Return [X, Y] of the center of cell containing provided text 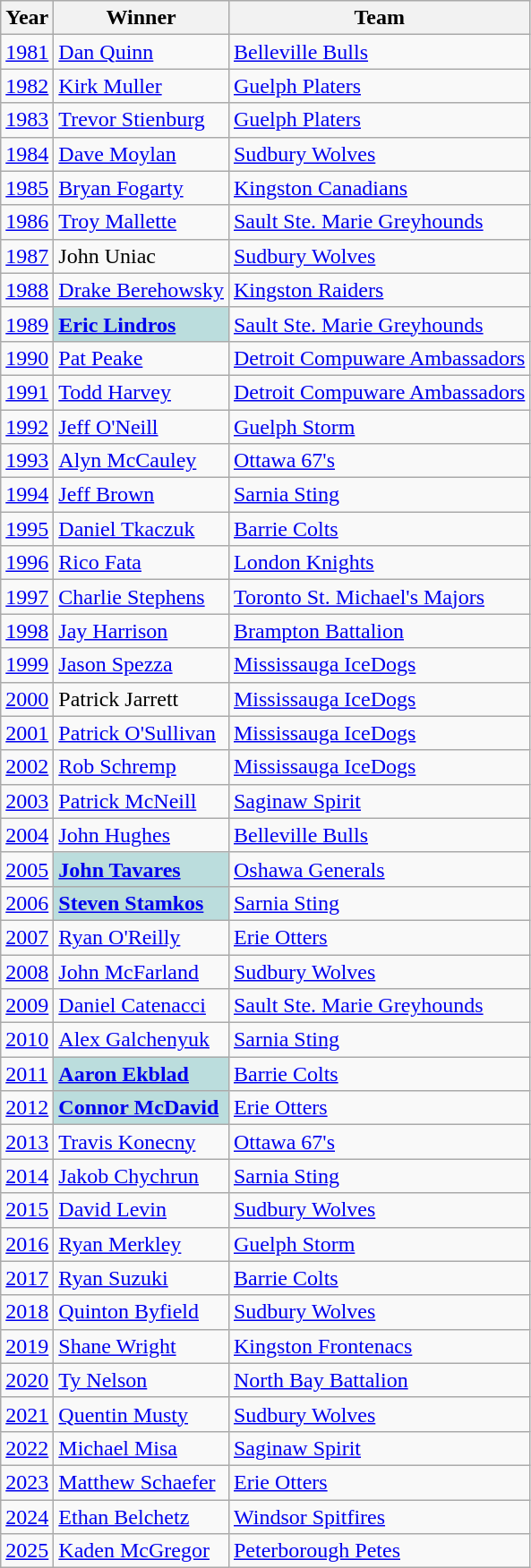
Patrick O'Sullivan [141, 733]
1994 [27, 495]
Kingston Canadians [379, 188]
2009 [27, 1006]
Ryan Suzuki [141, 1278]
Dan Quinn [141, 52]
2024 [27, 1517]
1996 [27, 563]
Eric Lindros [141, 324]
Charlie Stephens [141, 597]
Kirk Muller [141, 86]
2016 [27, 1244]
2018 [27, 1312]
2001 [27, 733]
Steven Stamkos [141, 903]
2010 [27, 1040]
Bryan Fogarty [141, 188]
2008 [27, 971]
1982 [27, 86]
Toronto St. Michael's Majors [379, 597]
2014 [27, 1176]
Team [379, 18]
2020 [27, 1380]
London Knights [379, 563]
2005 [27, 869]
1999 [27, 665]
1998 [27, 631]
2021 [27, 1414]
John Uniac [141, 256]
Kaden McGregor [141, 1551]
1987 [27, 256]
Matthew Schaefer [141, 1482]
Michael Misa [141, 1448]
2007 [27, 937]
2011 [27, 1074]
Ethan Belchetz [141, 1517]
John McFarland [141, 971]
1984 [27, 154]
Shane Wright [141, 1346]
1997 [27, 597]
1985 [27, 188]
2022 [27, 1448]
Troy Mallette [141, 222]
Alyn McCauley [141, 461]
Jeff Brown [141, 495]
2025 [27, 1551]
1988 [27, 290]
1991 [27, 392]
2023 [27, 1482]
1981 [27, 52]
Aaron Ekblad [141, 1074]
2015 [27, 1210]
1986 [27, 222]
John Tavares [141, 869]
Rico Fata [141, 563]
Drake Berehowsky [141, 290]
2000 [27, 699]
Dave Moylan [141, 154]
2019 [27, 1346]
Brampton Battalion [379, 631]
Trevor Stienburg [141, 120]
Rob Schremp [141, 767]
David Levin [141, 1210]
Travis Konecny [141, 1142]
Pat Peake [141, 358]
Daniel Tkaczuk [141, 529]
Todd Harvey [141, 392]
Jeff O'Neill [141, 427]
Oshawa Generals [379, 869]
Winner [141, 18]
North Bay Battalion [379, 1380]
2013 [27, 1142]
2002 [27, 767]
Kingston Raiders [379, 290]
2017 [27, 1278]
Jakob Chychrun [141, 1176]
Ryan O'Reilly [141, 937]
1993 [27, 461]
1989 [27, 324]
Quinton Byfield [141, 1312]
Connor McDavid [141, 1108]
2003 [27, 801]
Peterborough Petes [379, 1551]
Jason Spezza [141, 665]
Patrick Jarrett [141, 699]
Year [27, 18]
1992 [27, 427]
2004 [27, 835]
Windsor Spitfires [379, 1517]
John Hughes [141, 835]
Daniel Catenacci [141, 1006]
Ryan Merkley [141, 1244]
Quentin Musty [141, 1414]
1995 [27, 529]
1990 [27, 358]
Jay Harrison [141, 631]
Alex Galchenyuk [141, 1040]
Patrick McNeill [141, 801]
2012 [27, 1108]
2006 [27, 903]
Ty Nelson [141, 1380]
Kingston Frontenacs [379, 1346]
1983 [27, 120]
